Scan for the cell matching the given text and deliver its [X, Y] coordinate at center. 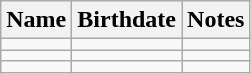
Birthdate [127, 20]
Notes [216, 20]
Name [36, 20]
